Extract the (x, y) coordinate from the center of the cell holding the provided text.  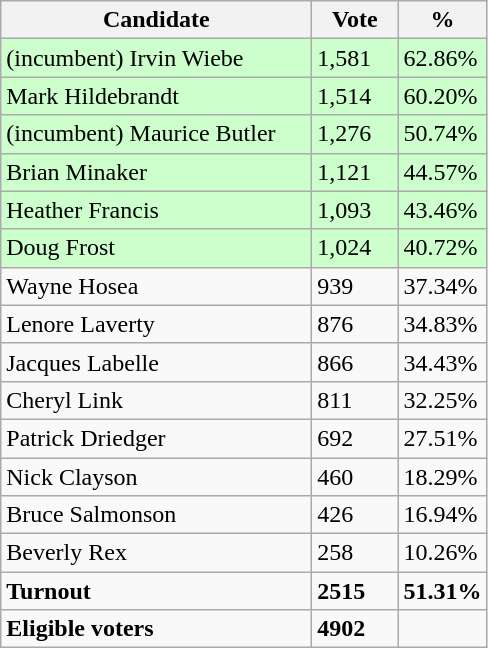
Vote (355, 20)
Bruce Salmonson (156, 515)
1,121 (355, 172)
40.72% (442, 248)
1,093 (355, 210)
866 (355, 362)
1,024 (355, 248)
Lenore Laverty (156, 324)
44.57% (442, 172)
1,276 (355, 134)
939 (355, 286)
50.74% (442, 134)
426 (355, 515)
16.94% (442, 515)
Brian Minaker (156, 172)
10.26% (442, 553)
Doug Frost (156, 248)
Patrick Driedger (156, 438)
1,514 (355, 96)
Eligible voters (156, 629)
Heather Francis (156, 210)
876 (355, 324)
Candidate (156, 20)
811 (355, 400)
Turnout (156, 591)
4902 (355, 629)
Jacques Labelle (156, 362)
(incumbent) Irvin Wiebe (156, 58)
1,581 (355, 58)
258 (355, 553)
62.86% (442, 58)
Beverly Rex (156, 553)
(incumbent) Maurice Butler (156, 134)
37.34% (442, 286)
51.31% (442, 591)
34.43% (442, 362)
460 (355, 477)
% (442, 20)
18.29% (442, 477)
43.46% (442, 210)
Mark Hildebrandt (156, 96)
692 (355, 438)
34.83% (442, 324)
Nick Clayson (156, 477)
Cheryl Link (156, 400)
Wayne Hosea (156, 286)
60.20% (442, 96)
27.51% (442, 438)
32.25% (442, 400)
2515 (355, 591)
